For the text-containing cell, return its midpoint in (x, y) coordinate format. 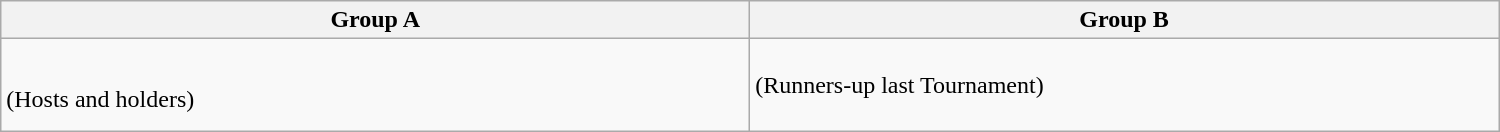
Group B (1124, 20)
Group A (376, 20)
(Hosts and holders) (376, 85)
(Runners-up last Tournament) (1124, 85)
